Pinpoint the cell where the given text exists, returning its [x, y] midpoint coordinate. 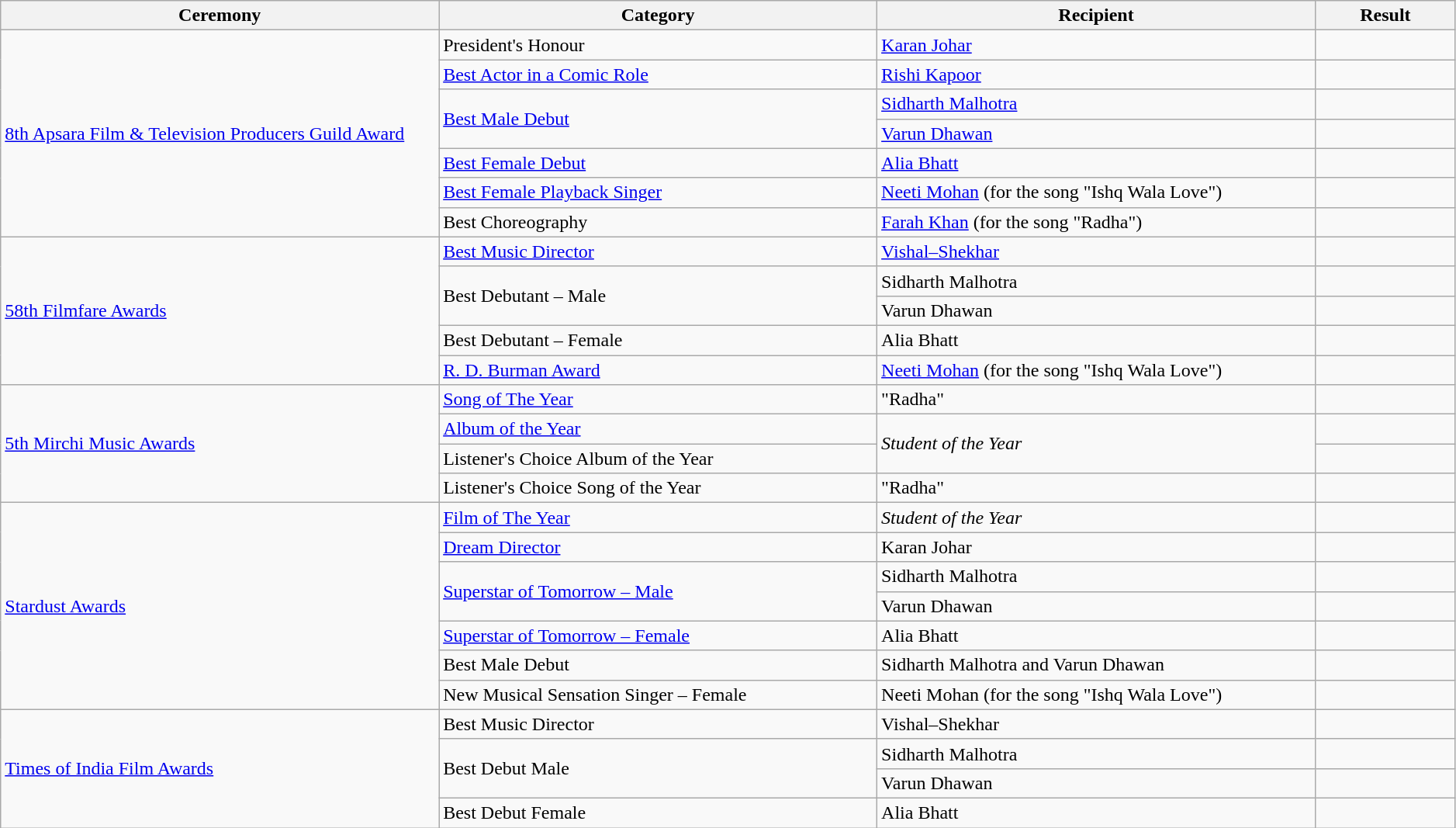
Recipient [1097, 16]
Best Choreography [658, 222]
New Musical Sensation Singer – Female [658, 695]
Rishi Kapoor [1097, 74]
Best Debutant – Female [658, 340]
5th Mirchi Music Awards [220, 444]
Superstar of Tomorrow – Male [658, 591]
Best Debut Male [658, 768]
Best Female Playback Singer [658, 192]
Listener's Choice Album of the Year [658, 459]
Film of The Year [658, 518]
R. D. Burman Award [658, 370]
Times of India Film Awards [220, 768]
Stardust Awards [220, 606]
Song of The Year [658, 400]
Dream Director [658, 547]
Ceremony [220, 16]
Sidharth Malhotra and Varun Dhawan [1097, 665]
President's Honour [658, 45]
Superstar of Tomorrow – Female [658, 636]
8th Apsara Film & Television Producers Guild Award [220, 133]
Best Debutant – Male [658, 296]
Best Female Debut [658, 163]
Result [1385, 16]
Best Debut Female [658, 812]
Best Actor in a Comic Role [658, 74]
58th Filmfare Awards [220, 310]
Category [658, 16]
Farah Khan (for the song "Radha") [1097, 222]
Listener's Choice Song of the Year [658, 488]
Album of the Year [658, 429]
